Output the (x, y) coordinate of the center of the cell containing the given text.  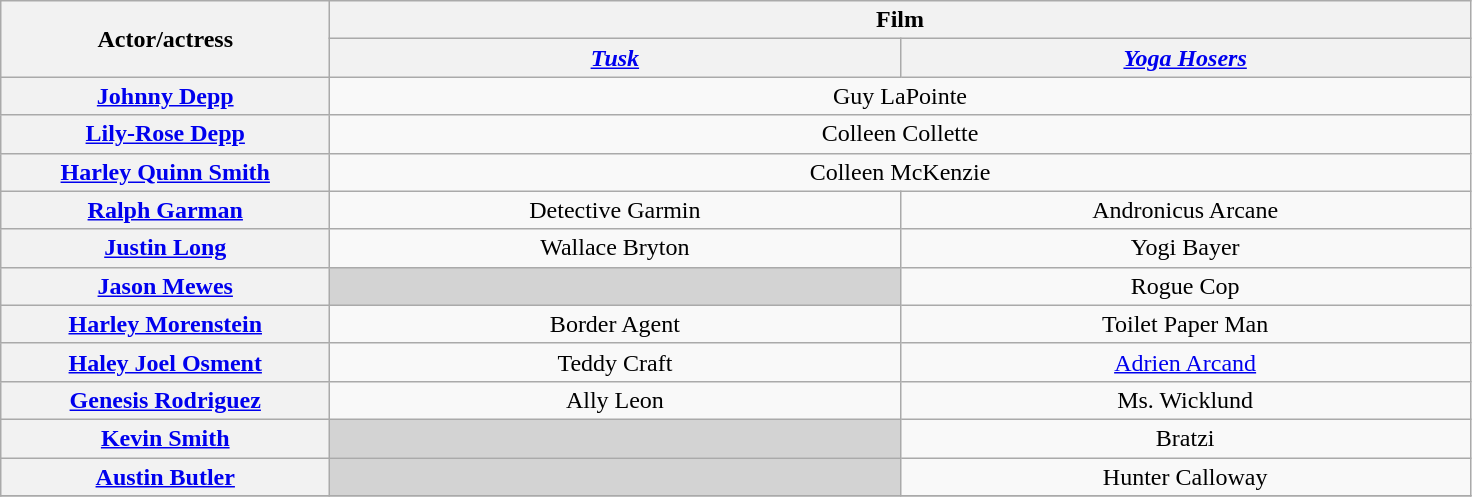
Detective Garmin (615, 210)
Ms. Wicklund (1185, 400)
Colleen Collette (900, 134)
Actor/actress (166, 39)
Haley Joel Osment (166, 362)
Kevin Smith (166, 438)
Rogue Cop (1185, 286)
Teddy Craft (615, 362)
Yogi Bayer (1185, 248)
Wallace Bryton (615, 248)
Harley Quinn Smith (166, 172)
Border Agent (615, 324)
Yoga Hosers (1185, 58)
Ralph Garman (166, 210)
Adrien Arcand (1185, 362)
Bratzi (1185, 438)
Andronicus Arcane (1185, 210)
Hunter Calloway (1185, 477)
Johnny Depp (166, 96)
Harley Morenstein (166, 324)
Austin Butler (166, 477)
Tusk (615, 58)
Lily-Rose Depp (166, 134)
Ally Leon (615, 400)
Justin Long (166, 248)
Toilet Paper Man (1185, 324)
Jason Mewes (166, 286)
Film (900, 20)
Genesis Rodriguez (166, 400)
Guy LaPointe (900, 96)
Colleen McKenzie (900, 172)
